Provide the (X, Y) coordinate of the cell's center where the given text is located.  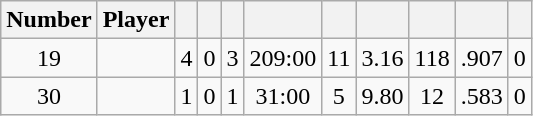
9.80 (382, 96)
Number (49, 20)
11 (339, 58)
Player (136, 20)
209:00 (283, 58)
.907 (482, 58)
118 (432, 58)
31:00 (283, 96)
12 (432, 96)
.583 (482, 96)
19 (49, 58)
5 (339, 96)
30 (49, 96)
3.16 (382, 58)
3 (232, 58)
4 (186, 58)
